Provide the (x, y) coordinate of the cell's center where the given text is located.  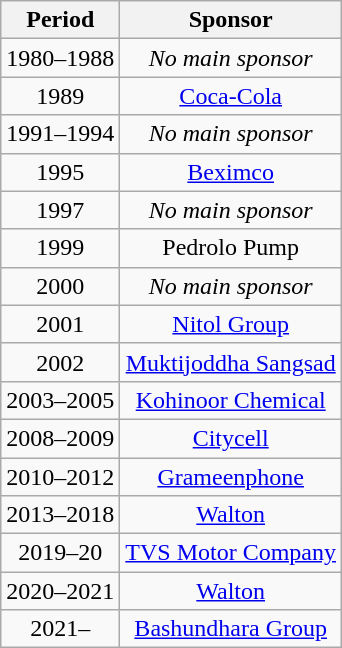
Kohinoor Chemical (231, 400)
Pedrolo Pump (231, 248)
Nitol Group (231, 324)
1991–1994 (60, 134)
Grameenphone (231, 477)
TVS Motor Company (231, 553)
2021– (60, 629)
2020–2021 (60, 591)
1997 (60, 210)
1980–1988 (60, 58)
Beximco (231, 172)
2003–2005 (60, 400)
1995 (60, 172)
Period (60, 20)
Bashundhara Group (231, 629)
2013–2018 (60, 515)
2010–2012 (60, 477)
Citycell (231, 438)
2019–20 (60, 553)
2001 (60, 324)
2008–2009 (60, 438)
Muktijoddha Sangsad (231, 362)
Coca-Cola (231, 96)
2002 (60, 362)
Sponsor (231, 20)
2000 (60, 286)
1989 (60, 96)
1999 (60, 248)
